Locate the cell with the specified text and output its (X, Y) center coordinate. 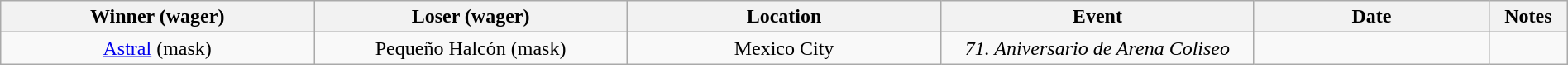
Mexico City (784, 48)
Winner (wager) (157, 17)
Date (1371, 17)
Location (784, 17)
Astral (mask) (157, 48)
Pequeño Halcón (mask) (471, 48)
71. Aniversario de Arena Coliseo (1097, 48)
Notes (1528, 17)
Loser (wager) (471, 17)
Event (1097, 17)
